Extract the [x, y] coordinate from the center of the cell holding the provided text.  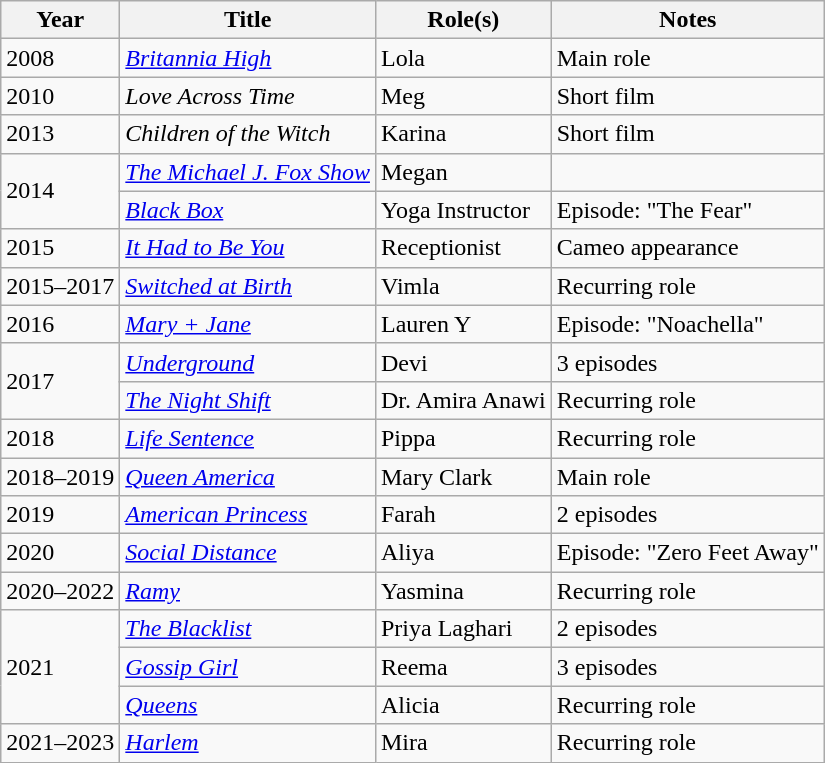
Notes [688, 20]
Switched at Birth [248, 286]
Karina [463, 134]
Megan [463, 172]
Harlem [248, 743]
Devi [463, 362]
2016 [60, 324]
The Blacklist [248, 629]
Episode: "Zero Feet Away" [688, 553]
The Michael J. Fox Show [248, 172]
Receptionist [463, 248]
2014 [60, 191]
Farah [463, 515]
Episode: "The Fear" [688, 210]
2018 [60, 438]
Love Across Time [248, 96]
Gossip Girl [248, 667]
Reema [463, 667]
Role(s) [463, 20]
Year [60, 20]
Britannia High [248, 58]
Cameo appearance [688, 248]
Alicia [463, 705]
Episode: "Noachella" [688, 324]
Ramy [248, 591]
Yasmina [463, 591]
Queens [248, 705]
Mira [463, 743]
Yoga Instructor [463, 210]
Lauren Y [463, 324]
Lola [463, 58]
2020 [60, 553]
Underground [248, 362]
Mary + Jane [248, 324]
Mary Clark [463, 477]
2017 [60, 381]
2008 [60, 58]
Aliya [463, 553]
Priya Laghari [463, 629]
Social Distance [248, 553]
2010 [60, 96]
2015–2017 [60, 286]
Vimla [463, 286]
2015 [60, 248]
2018–2019 [60, 477]
2013 [60, 134]
Black Box [248, 210]
Life Sentence [248, 438]
Meg [463, 96]
Pippa [463, 438]
Title [248, 20]
Children of the Witch [248, 134]
The Night Shift [248, 400]
2019 [60, 515]
Dr. Amira Anawi [463, 400]
2021 [60, 667]
Queen America [248, 477]
2021–2023 [60, 743]
It Had to Be You [248, 248]
2020–2022 [60, 591]
American Princess [248, 515]
